Pinpoint the cell where the given text exists, returning its (X, Y) midpoint coordinate. 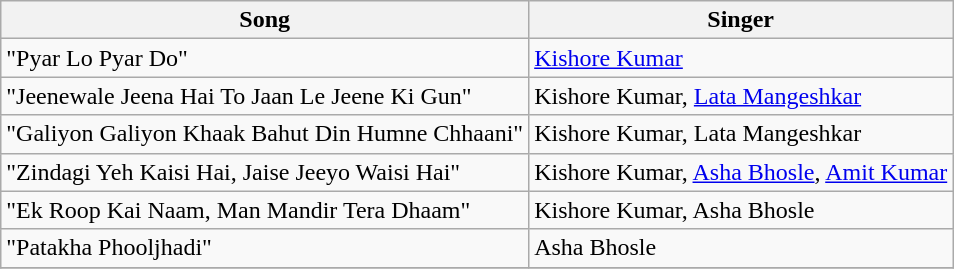
Song (265, 20)
"Pyar Lo Pyar Do" (265, 58)
Kishore Kumar (741, 58)
Kishore Kumar, Asha Bhosle, Amit Kumar (741, 172)
Singer (741, 20)
Kishore Kumar, Asha Bhosle (741, 210)
"Patakha Phooljhadi" (265, 248)
Asha Bhosle (741, 248)
"Zindagi Yeh Kaisi Hai, Jaise Jeeyo Waisi Hai" (265, 172)
"Galiyon Galiyon Khaak Bahut Din Humne Chhaani" (265, 134)
"Ek Roop Kai Naam, Man Mandir Tera Dhaam" (265, 210)
"Jeenewale Jeena Hai To Jaan Le Jeene Ki Gun" (265, 96)
